Return (X, Y) of the center of cell containing provided text 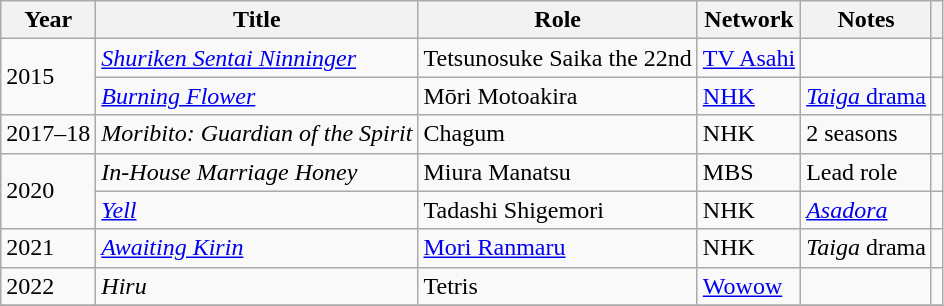
Notes (866, 20)
Role (558, 20)
Tadashi Shigemori (558, 210)
2022 (48, 286)
Mōri Motoakira (558, 96)
Tetris (558, 286)
In-House Marriage Honey (257, 172)
2020 (48, 191)
2021 (48, 248)
Miura Manatsu (558, 172)
Mori Ranmaru (558, 248)
Shuriken Sentai Ninninger (257, 58)
TV Asahi (748, 58)
Wowow (748, 286)
Chagum (558, 134)
MBS (748, 172)
2 seasons (866, 134)
2017–18 (48, 134)
2015 (48, 77)
Tetsunosuke Saika the 22nd (558, 58)
Yell (257, 210)
Awaiting Kirin (257, 248)
Hiru (257, 286)
Title (257, 20)
Lead role (866, 172)
Moribito: Guardian of the Spirit (257, 134)
Asadora (866, 210)
Network (748, 20)
Burning Flower (257, 96)
Year (48, 20)
